Extract the [X, Y] coordinate from the center of the cell holding the provided text.  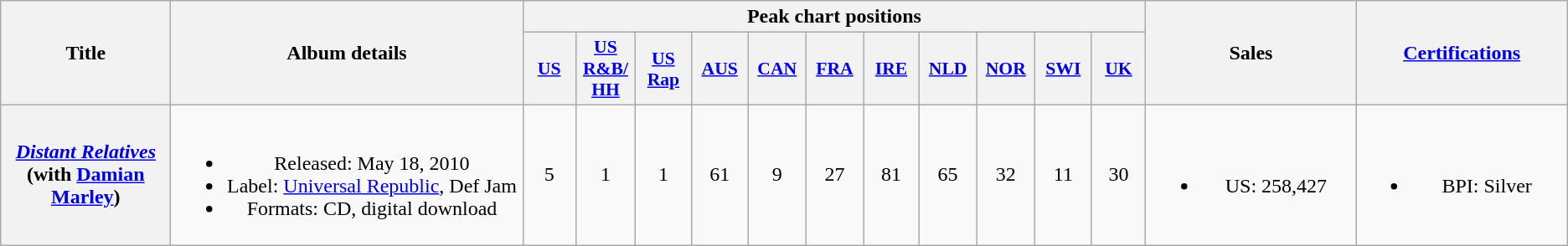
Certifications [1462, 54]
30 [1119, 174]
65 [948, 174]
5 [549, 174]
CAN [777, 69]
US: 258,427 [1251, 174]
NOR [1006, 69]
11 [1064, 174]
NLD [948, 69]
SWI [1064, 69]
Distant Relatives(with Damian Marley) [85, 174]
UK [1119, 69]
US [549, 69]
Released: May 18, 2010Label: Universal Republic, Def JamFormats: CD, digital download [347, 174]
32 [1006, 174]
Sales [1251, 54]
9 [777, 174]
61 [720, 174]
BPI: Silver [1462, 174]
AUS [720, 69]
Album details [347, 54]
USRap [663, 69]
Title [85, 54]
27 [834, 174]
81 [891, 174]
USR&B/HH [605, 69]
Peak chart positions [834, 17]
FRA [834, 69]
IRE [891, 69]
